From the cell containing the given text, extract its center point as [x, y] coordinate. 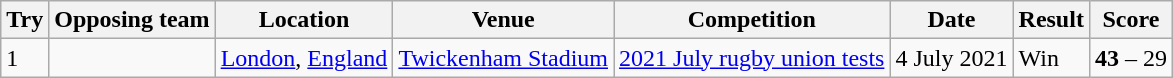
Opposing team [132, 20]
Date [952, 20]
Venue [504, 20]
Try [25, 20]
4 July 2021 [952, 58]
Location [304, 20]
2021 July rugby union tests [752, 58]
43 – 29 [1130, 58]
Competition [752, 20]
Win [1051, 58]
Result [1051, 20]
Score [1130, 20]
London, England [304, 58]
Twickenham Stadium [504, 58]
1 [25, 58]
